Find where the given text appears and provide that cell's center as (x, y) coordinate. 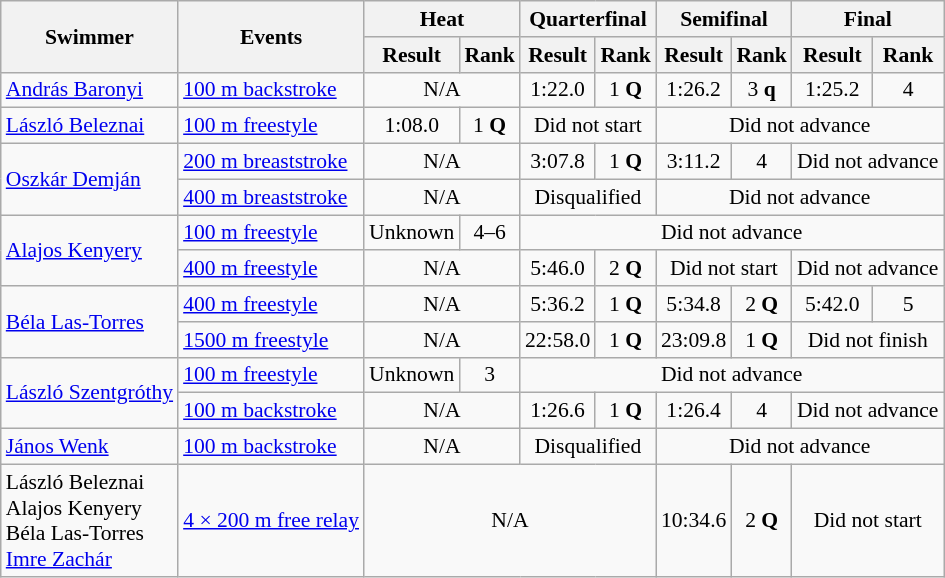
Béla Las-Torres (90, 322)
23:09.8 (694, 340)
3:07.8 (558, 162)
Alajos Kenyery (90, 250)
5:42.0 (832, 304)
Did not finish (868, 340)
Heat (442, 19)
Events (271, 36)
4–6 (490, 233)
1:08.0 (412, 126)
3 q (762, 90)
3:11.2 (694, 162)
1:22.0 (558, 90)
3 (490, 375)
5:36.2 (558, 304)
Quarterfinal (588, 19)
Oszkár Demján (90, 180)
1:25.2 (832, 90)
5:46.0 (558, 269)
András Baronyi (90, 90)
1:26.4 (694, 411)
22:58.0 (558, 340)
János Wenk (90, 447)
1500 m freestyle (271, 340)
5:34.8 (694, 304)
400 m breaststroke (271, 197)
László Szentgróthy (90, 392)
László Beleznai (90, 126)
Semifinal (724, 19)
Final (868, 19)
1:26.2 (694, 90)
Swimmer (90, 36)
5 (908, 304)
10:34.6 (694, 520)
1:26.6 (558, 411)
4 × 200 m free relay (271, 520)
200 m breaststroke (271, 162)
László Beleznai Alajos Kenyery Béla Las-Torres Imre Zachár (90, 520)
